Extract the [X, Y] coordinate from the center of the cell holding the provided text.  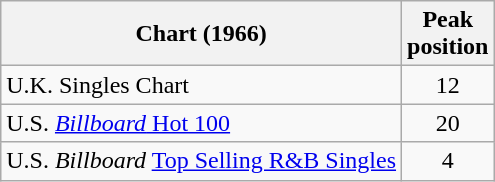
U.S. Billboard Top Selling R&B Singles [202, 161]
4 [448, 161]
Peakposition [448, 34]
U.K. Singles Chart [202, 85]
U.S. Billboard Hot 100 [202, 123]
20 [448, 123]
12 [448, 85]
Chart (1966) [202, 34]
